Pinpoint the cell where the given text exists, returning its [x, y] midpoint coordinate. 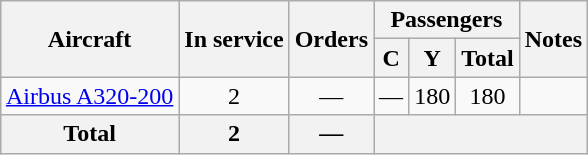
Airbus A320-200 [89, 96]
Y [432, 58]
Orders [331, 39]
Notes [553, 39]
C [392, 58]
Aircraft [89, 39]
In service [234, 39]
Passengers [447, 20]
